Return [X, Y] of the center of cell containing provided text 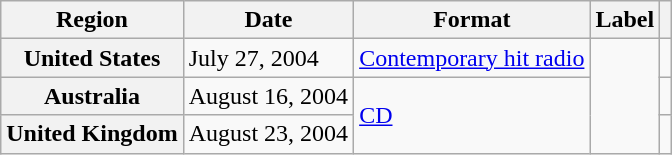
August 23, 2004 [268, 134]
August 16, 2004 [268, 96]
United States [92, 58]
CD [472, 115]
July 27, 2004 [268, 58]
Contemporary hit radio [472, 58]
United Kingdom [92, 134]
Region [92, 20]
Date [268, 20]
Label [625, 20]
Format [472, 20]
Australia [92, 96]
